Search for the cell housing the specified text and yield its (x, y) center coordinate. 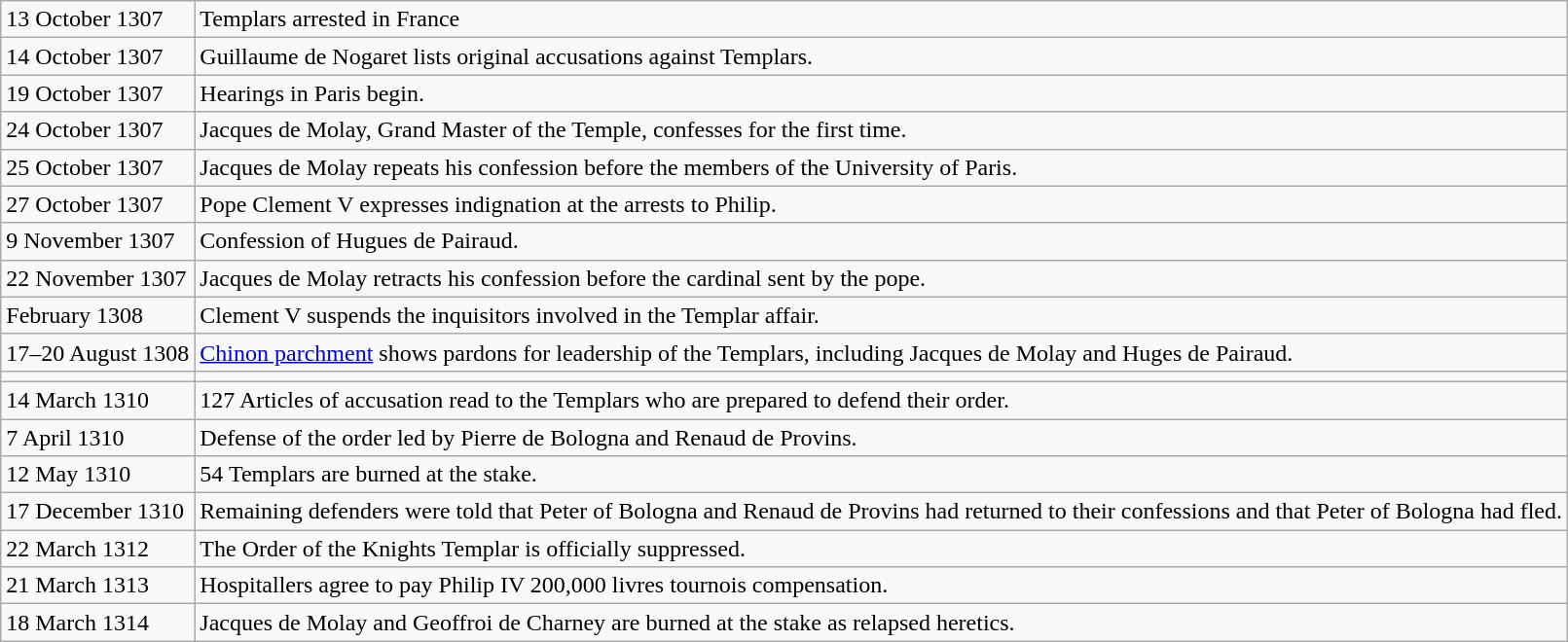
127 Articles of accusation read to the Templars who are prepared to defend their order. (882, 400)
17 December 1310 (97, 512)
The Order of the Knights Templar is officially suppressed. (882, 549)
19 October 1307 (97, 93)
Templars arrested in France (882, 19)
12 May 1310 (97, 475)
Defense of the order led by Pierre de Bologna and Renaud de Provins. (882, 437)
Hearings in Paris begin. (882, 93)
22 November 1307 (97, 278)
February 1308 (97, 315)
14 March 1310 (97, 400)
25 October 1307 (97, 167)
Hospitallers agree to pay Philip IV 200,000 livres tournois compensation. (882, 586)
9 November 1307 (97, 241)
Clement V suspends the inquisitors involved in the Templar affair. (882, 315)
7 April 1310 (97, 437)
Jacques de Molay, Grand Master of the Temple, confesses for the first time. (882, 130)
17–20 August 1308 (97, 352)
21 March 1313 (97, 586)
Jacques de Molay repeats his confession before the members of the University of Paris. (882, 167)
22 March 1312 (97, 549)
Jacques de Molay retracts his confession before the cardinal sent by the pope. (882, 278)
Remaining defenders were told that Peter of Bologna and Renaud de Provins had returned to their confessions and that Peter of Bologna had fled. (882, 512)
54 Templars are burned at the stake. (882, 475)
Guillaume de Nogaret lists original accusations against Templars. (882, 56)
13 October 1307 (97, 19)
24 October 1307 (97, 130)
Confession of Hugues de Pairaud. (882, 241)
Jacques de Molay and Geoffroi de Charney are burned at the stake as relapsed heretics. (882, 623)
Pope Clement V expresses indignation at the arrests to Philip. (882, 204)
Chinon parchment shows pardons for leadership of the Templars, including Jacques de Molay and Huges de Pairaud. (882, 352)
27 October 1307 (97, 204)
14 October 1307 (97, 56)
18 March 1314 (97, 623)
